Detect which cell encompasses the target text, then output its (X, Y) center coordinate. 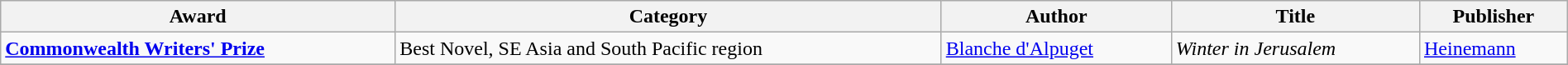
Best Novel, SE Asia and South Pacific region (668, 48)
Title (1295, 17)
Heinemann (1494, 48)
Publisher (1494, 17)
Author (1056, 17)
Winter in Jerusalem (1295, 48)
Award (198, 17)
Commonwealth Writers' Prize (198, 48)
Blanche d'Alpuget (1056, 48)
Category (668, 17)
